Capture the cell that displays the provided text and extract its [x, y] central coordinate. 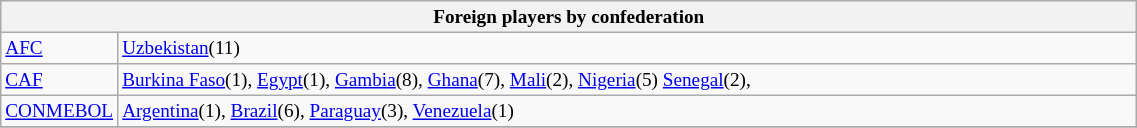
Uzbekistan(11) [628, 48]
AFC [60, 48]
CAF [60, 80]
Burkina Faso(1), Egypt(1), Gambia(8), Ghana(7), Mali(2), Nigeria(5) Senegal(2), [628, 80]
Argentina(1), Brazil(6), Paraguay(3), Venezuela(1) [628, 111]
CONMEBOL [60, 111]
Foreign players by confederation [569, 17]
